For the text-containing cell, return its midpoint in (X, Y) coordinate format. 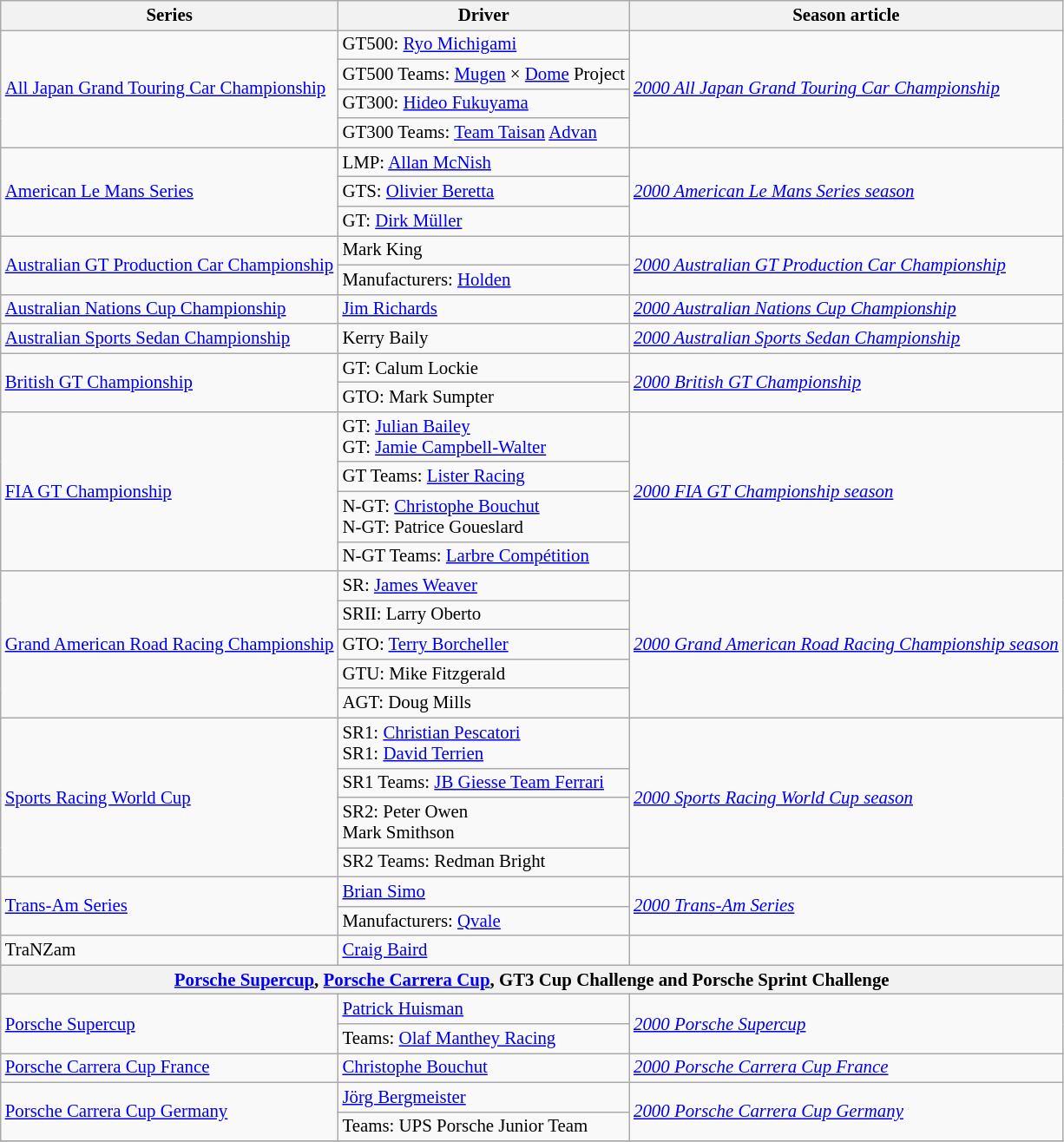
Manufacturers: Qvale (483, 921)
GT300: Hideo Fukuyama (483, 103)
Jim Richards (483, 309)
2000 Australian Sports Sedan Championship (846, 338)
2000 FIA GT Championship season (846, 491)
GTU: Mike Fitzgerald (483, 673)
Christophe Bouchut (483, 1068)
SRII: Larry Oberto (483, 615)
Mark King (483, 250)
Grand American Road Racing Championship (170, 644)
GT: Calum Lockie (483, 368)
Sports Racing World Cup (170, 797)
Porsche Carrera Cup France (170, 1068)
2000 Australian GT Production Car Championship (846, 265)
Teams: Olaf Manthey Racing (483, 1039)
GT300 Teams: Team Taisan Advan (483, 133)
SR1 Teams: JB Giesse Team Ferrari (483, 783)
Trans-Am Series (170, 906)
GT Teams: Lister Racing (483, 476)
All Japan Grand Touring Car Championship (170, 89)
SR1: Christian PescatoriSR1: David Terrien (483, 743)
FIA GT Championship (170, 491)
Porsche Supercup, Porsche Carrera Cup, GT3 Cup Challenge and Porsche Sprint Challenge (532, 980)
GT: Dirk Müller (483, 221)
GTO: Mark Sumpter (483, 397)
American Le Mans Series (170, 192)
SR2 Teams: Redman Bright (483, 863)
Kerry Baily (483, 338)
British GT Championship (170, 383)
2000 All Japan Grand Touring Car Championship (846, 89)
TraNZam (170, 950)
2000 Sports Racing World Cup season (846, 797)
SR: James Weaver (483, 586)
Craig Baird (483, 950)
2000 Grand American Road Racing Championship season (846, 644)
LMP: Allan McNish (483, 162)
Manufacturers: Holden (483, 279)
GT500: Ryo Michigami (483, 44)
Season article (846, 16)
2000 Trans-Am Series (846, 906)
Australian Nations Cup Championship (170, 309)
Jörg Bergmeister (483, 1097)
SR2: Peter Owen Mark Smithson (483, 823)
GTS: Olivier Beretta (483, 192)
Porsche Carrera Cup Germany (170, 1112)
GT: Julian BaileyGT: Jamie Campbell-Walter (483, 436)
Porsche Supercup (170, 1024)
2000 British GT Championship (846, 383)
2000 Australian Nations Cup Championship (846, 309)
AGT: Doug Mills (483, 703)
Series (170, 16)
Driver (483, 16)
GT500 Teams: Mugen × Dome Project (483, 74)
2000 Porsche Carrera Cup Germany (846, 1112)
2000 American Le Mans Series season (846, 192)
Australian GT Production Car Championship (170, 265)
Brian Simo (483, 891)
2000 Porsche Supercup (846, 1024)
N-GT Teams: Larbre Compétition (483, 556)
Australian Sports Sedan Championship (170, 338)
Patrick Huisman (483, 1009)
GTO: Terry Borcheller (483, 645)
2000 Porsche Carrera Cup France (846, 1068)
N-GT: Christophe BouchutN-GT: Patrice Goueslard (483, 516)
Teams: UPS Porsche Junior Team (483, 1126)
